Identify which cell holds the provided text, then report its (X, Y) central coordinate. 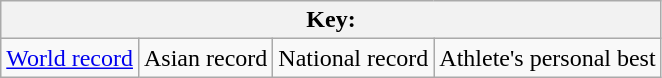
National record (354, 58)
Asian record (205, 58)
Key: (331, 20)
Athlete's personal best (548, 58)
World record (70, 58)
